Locate the cell with the specified text and output its [X, Y] center coordinate. 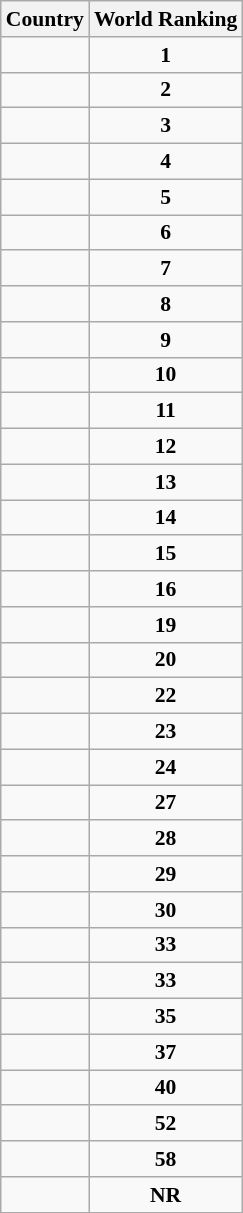
7 [166, 269]
9 [166, 340]
24 [166, 767]
World Ranking [166, 19]
19 [166, 625]
11 [166, 411]
8 [166, 304]
58 [166, 1159]
14 [166, 518]
30 [166, 910]
5 [166, 197]
2 [166, 90]
16 [166, 589]
28 [166, 839]
4 [166, 162]
12 [166, 447]
10 [166, 375]
13 [166, 482]
37 [166, 1052]
40 [166, 1088]
27 [166, 803]
35 [166, 1017]
23 [166, 732]
22 [166, 696]
1 [166, 55]
15 [166, 554]
Country [45, 19]
NR [166, 1195]
3 [166, 126]
52 [166, 1124]
29 [166, 874]
6 [166, 233]
20 [166, 660]
